Identify which cell holds the provided text, then report its (x, y) central coordinate. 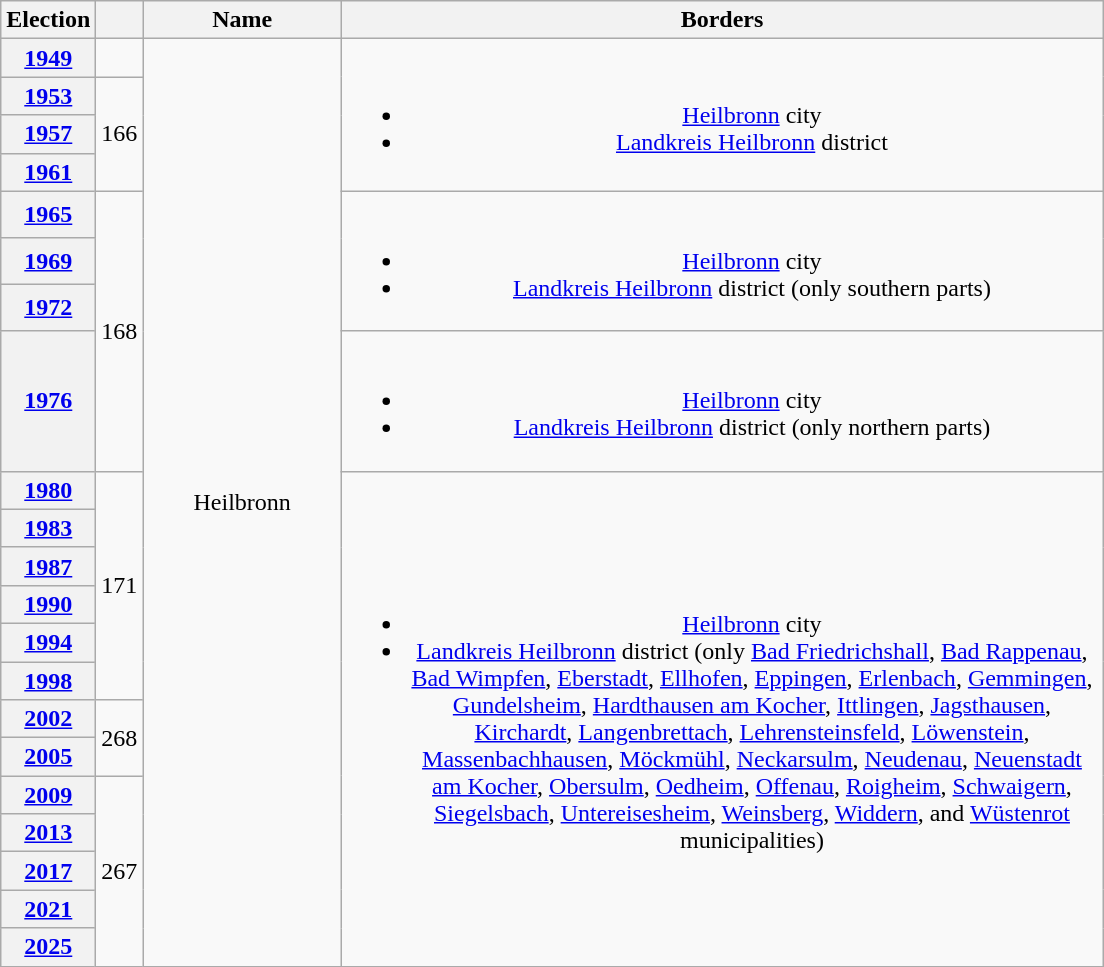
1949 (48, 58)
1969 (48, 262)
168 (120, 331)
Heilbronn cityLandkreis Heilbronn district (only southern parts) (722, 261)
2005 (48, 757)
267 (120, 871)
2002 (48, 719)
1961 (48, 172)
1987 (48, 566)
Election (48, 20)
1972 (48, 308)
1957 (48, 134)
Name (242, 20)
2009 (48, 795)
2017 (48, 871)
1953 (48, 96)
171 (120, 585)
Heilbronn (242, 502)
1965 (48, 214)
166 (120, 134)
1990 (48, 604)
1994 (48, 642)
1976 (48, 401)
Heilbronn cityLandkreis Heilbronn district (only northern parts) (722, 401)
1983 (48, 528)
2021 (48, 909)
Borders (722, 20)
Heilbronn cityLandkreis Heilbronn district (722, 115)
1980 (48, 490)
1998 (48, 681)
2013 (48, 833)
2025 (48, 947)
268 (120, 738)
